Find where the given text appears and provide that cell's center as [x, y] coordinate. 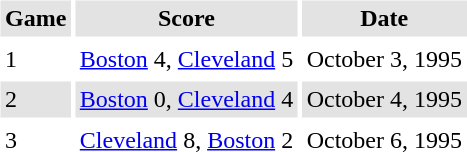
Game [35, 18]
Boston 0, Cleveland 4 [186, 100]
Boston 4, Cleveland 5 [186, 59]
Date [384, 18]
October 4, 1995 [384, 100]
2 [35, 100]
October 3, 1995 [384, 59]
1 [35, 59]
Score [186, 18]
